Capture the cell that displays the provided text and extract its [X, Y] central coordinate. 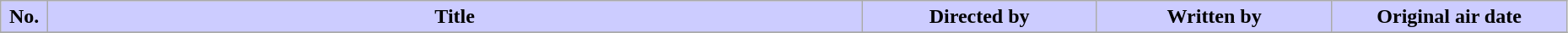
No. [24, 17]
Title [454, 17]
Directed by [979, 17]
Written by [1214, 17]
Original air date [1449, 17]
